From the cell containing the given text, extract its center point as [X, Y] coordinate. 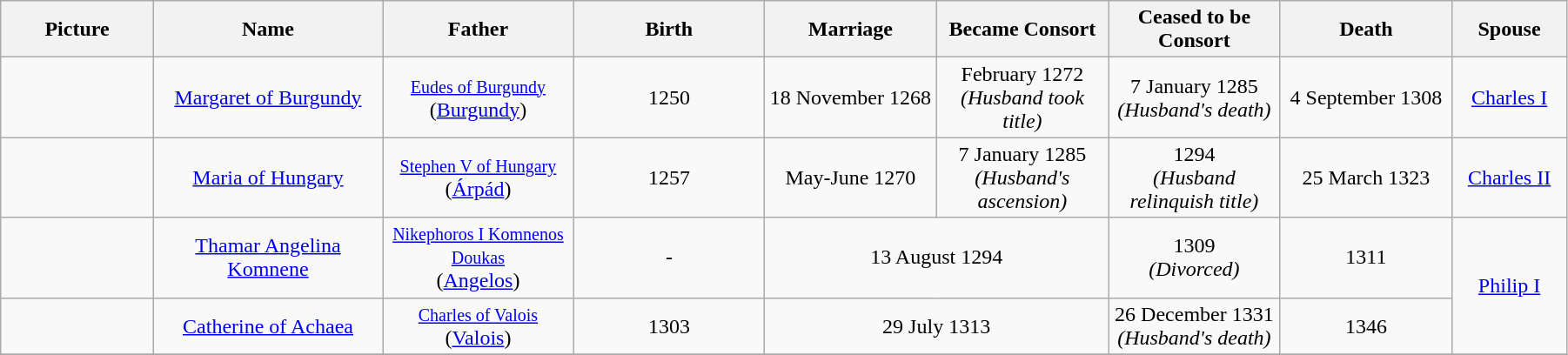
Philip I [1510, 285]
1309(Divorced) [1195, 258]
1250 [668, 97]
29 July 1313 [936, 325]
1303 [668, 325]
1257 [668, 177]
25 March 1323 [1366, 177]
Became Consort [1022, 30]
February 1272(Husband took title) [1022, 97]
18 November 1268 [851, 97]
Eudes of Burgundy(Burgundy) [479, 97]
- [668, 258]
Birth [668, 30]
Thamar Angelina Komnene [268, 258]
Marriage [851, 30]
13 August 1294 [936, 258]
Spouse [1510, 30]
Charles II [1510, 177]
Ceased to be Consort [1195, 30]
Stephen V of Hungary(Árpád) [479, 177]
Nikephoros I Komnenos Doukas(Angelos) [479, 258]
Catherine of Achaea [268, 325]
May-June 1270 [851, 177]
1346 [1366, 325]
Charles I [1510, 97]
Margaret of Burgundy [268, 97]
Maria of Hungary [268, 177]
Charles of Valois(Valois) [479, 325]
1311 [1366, 258]
Picture [77, 30]
Name [268, 30]
26 December 1331(Husband's death) [1195, 325]
1294(Husband relinquish title) [1195, 177]
Father [479, 30]
4 September 1308 [1366, 97]
Death [1366, 30]
7 January 1285(Husband's ascension) [1022, 177]
7 January 1285(Husband's death) [1195, 97]
